Return [X, Y] of the center of cell containing provided text 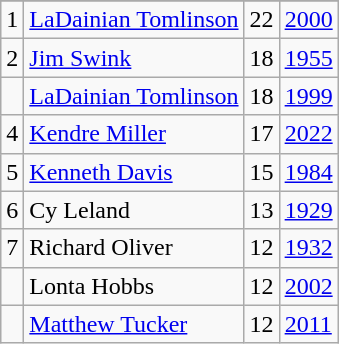
2002 [308, 286]
1929 [308, 210]
2000 [308, 20]
Richard Oliver [134, 248]
17 [262, 134]
6 [12, 210]
Matthew Tucker [134, 324]
Kenneth Davis [134, 172]
4 [12, 134]
1 [12, 20]
1999 [308, 96]
15 [262, 172]
1932 [308, 248]
7 [12, 248]
13 [262, 210]
Jim Swink [134, 58]
Lonta Hobbs [134, 286]
22 [262, 20]
Cy Leland [134, 210]
5 [12, 172]
2 [12, 58]
2022 [308, 134]
2011 [308, 324]
Kendre Miller [134, 134]
1955 [308, 58]
1984 [308, 172]
